Pinpoint the cell where the given text exists, returning its (x, y) midpoint coordinate. 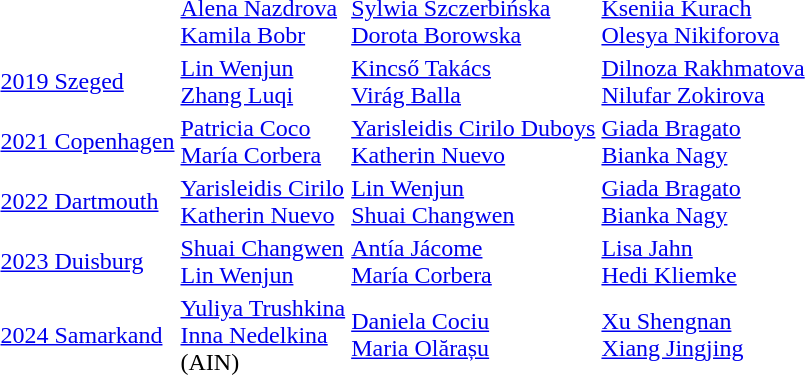
Yarisleidis CiriloKatherin Nuevo (263, 202)
Kincső TakácsVirág Balla (474, 82)
Patricia CocoMaría Corbera (263, 142)
Shuai ChangwenLin Wenjun (263, 262)
Antía JácomeMaría Corbera (474, 262)
Yarisleidis Cirilo DuboysKatherin Nuevo (474, 142)
Lin WenjunShuai Changwen (474, 202)
Lin WenjunZhang Luqi (263, 82)
